Detect which cell encompasses the target text, then output its (X, Y) center coordinate. 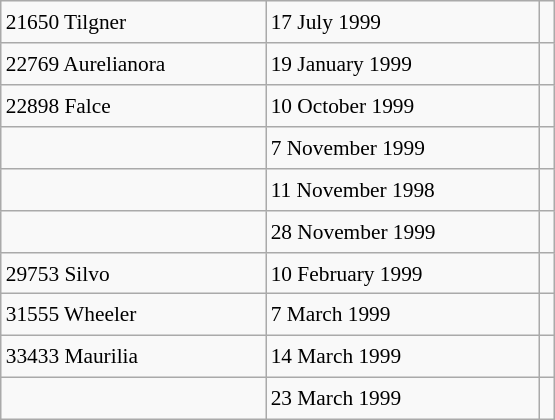
7 November 1999 (402, 148)
19 January 1999 (402, 64)
14 March 1999 (402, 357)
33433 Maurilia (134, 357)
11 November 1998 (402, 189)
31555 Wheeler (134, 315)
23 March 1999 (402, 399)
29753 Silvo (134, 273)
22769 Aurelianora (134, 64)
10 February 1999 (402, 273)
17 July 1999 (402, 22)
7 March 1999 (402, 315)
10 October 1999 (402, 106)
22898 Falce (134, 106)
28 November 1999 (402, 231)
21650 Tilgner (134, 22)
